Extract the [X, Y] coordinate from the center of the cell holding the provided text.  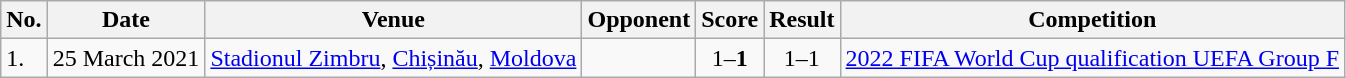
Competition [1092, 20]
2022 FIFA World Cup qualification UEFA Group F [1092, 58]
1. [24, 58]
Venue [394, 20]
No. [24, 20]
Date [126, 20]
Opponent [639, 20]
Stadionul Zimbru, Chișinău, Moldova [394, 58]
Result [802, 20]
25 March 2021 [126, 58]
Score [730, 20]
